Identify which cell holds the provided text, then report its (X, Y) central coordinate. 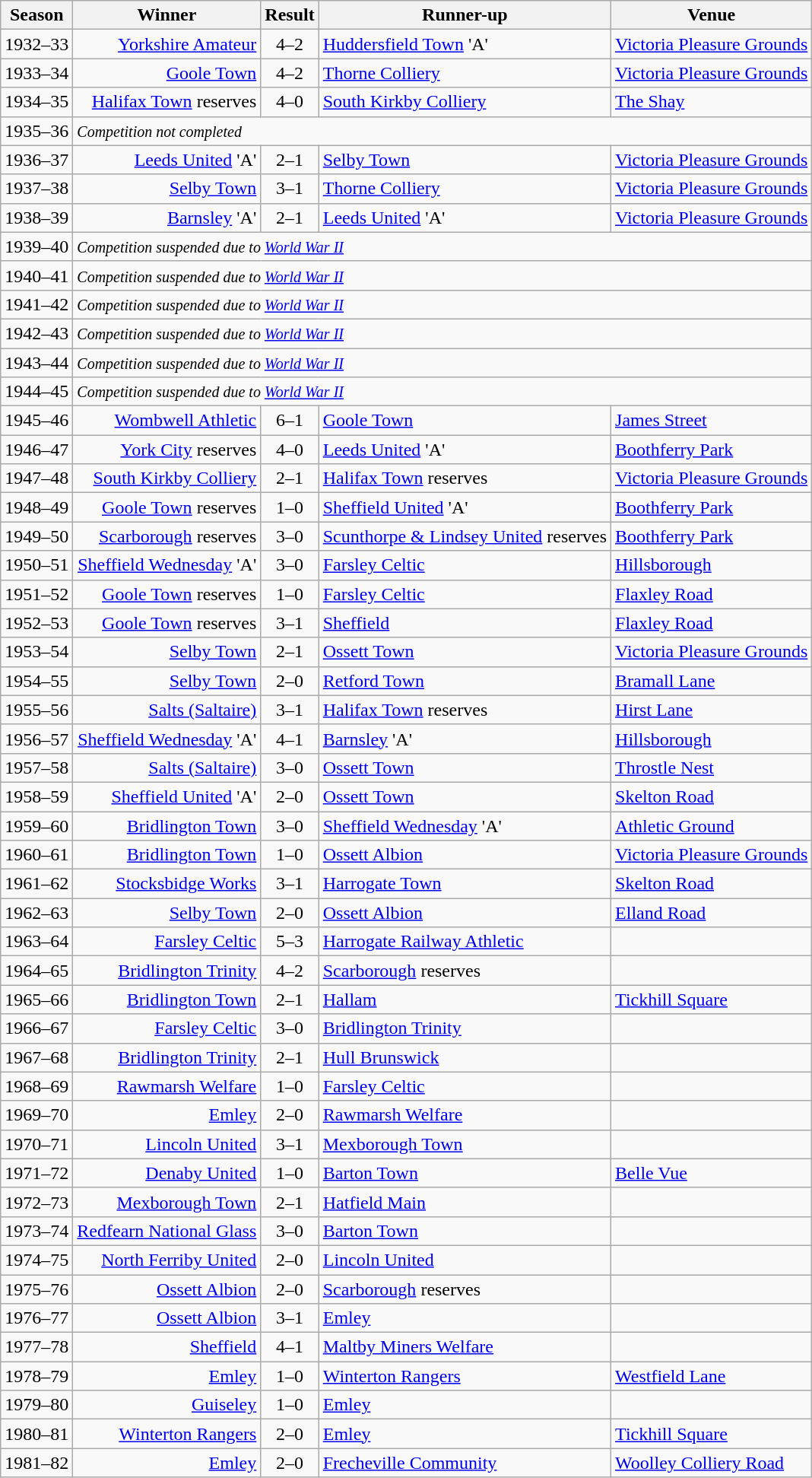
1962–63 (36, 913)
1953–54 (36, 652)
1940–41 (36, 275)
1967–68 (36, 1057)
Venue (712, 15)
Athletic Ground (712, 825)
1968–69 (36, 1086)
1943–44 (36, 363)
1933–34 (36, 73)
Yorkshire Amateur (167, 44)
1941–42 (36, 304)
Maltby Miners Welfare (465, 1347)
1960–61 (36, 855)
1935–36 (36, 131)
1966–67 (36, 1028)
1973–74 (36, 1231)
Hull Brunswick (465, 1057)
Season (36, 15)
1946–47 (36, 450)
Hallam (465, 1000)
1949–50 (36, 536)
1964–65 (36, 971)
1974–75 (36, 1260)
Hatfield Main (465, 1202)
York City reserves (167, 450)
Bramall Lane (712, 681)
1978–79 (36, 1376)
Hirst Lane (712, 710)
6–1 (290, 421)
1963–64 (36, 942)
1981–82 (36, 1463)
1948–49 (36, 507)
1954–55 (36, 681)
Westfield Lane (712, 1376)
1975–76 (36, 1289)
1947–48 (36, 478)
Belle Vue (712, 1173)
1957–58 (36, 768)
1955–56 (36, 710)
1972–73 (36, 1202)
North Ferriby United (167, 1260)
1936–37 (36, 160)
Winner (167, 15)
1934–35 (36, 102)
Frecheville Community (465, 1463)
1958–59 (36, 796)
1961–62 (36, 884)
1976–77 (36, 1318)
Wombwell Athletic (167, 421)
1938–39 (36, 218)
1951–52 (36, 594)
Harrogate Railway Athletic (465, 942)
Scunthorpe & Lindsey United reserves (465, 536)
1965–66 (36, 1000)
1942–43 (36, 333)
1944–45 (36, 392)
1952–53 (36, 623)
1980–81 (36, 1434)
Retford Town (465, 681)
1969–70 (36, 1115)
Throstle Nest (712, 768)
5–3 (290, 942)
1959–60 (36, 825)
Denaby United (167, 1173)
1950–51 (36, 565)
Result (290, 15)
Elland Road (712, 913)
1956–57 (36, 739)
1937–38 (36, 189)
1939–40 (36, 246)
Woolley Colliery Road (712, 1463)
Harrogate Town (465, 884)
1977–78 (36, 1347)
Huddersfield Town 'A' (465, 44)
1979–80 (36, 1405)
Runner-up (465, 15)
Guiseley (167, 1405)
Stocksbidge Works (167, 884)
1970–71 (36, 1144)
James Street (712, 421)
1971–72 (36, 1173)
Redfearn National Glass (167, 1231)
1932–33 (36, 44)
The Shay (712, 102)
1945–46 (36, 421)
Competition not completed (442, 131)
